Scan for the cell matching the given text and deliver its [x, y] coordinate at center. 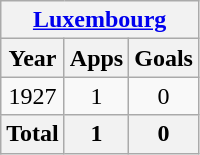
Total [33, 134]
Apps [96, 58]
1927 [33, 96]
Goals [164, 58]
Year [33, 58]
Luxembourg [100, 20]
